From the cell containing the given text, extract its center point as [x, y] coordinate. 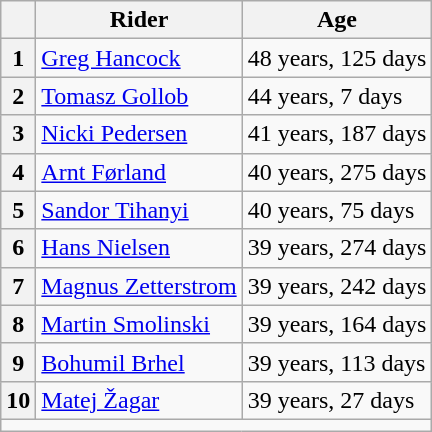
40 years, 275 days [337, 172]
Hans Nielsen [139, 248]
39 years, 274 days [337, 248]
39 years, 27 days [337, 400]
39 years, 164 days [337, 324]
Tomasz Gollob [139, 96]
Martin Smolinski [139, 324]
40 years, 75 days [337, 210]
6 [18, 248]
7 [18, 286]
44 years, 7 days [337, 96]
Age [337, 20]
Rider [139, 20]
48 years, 125 days [337, 58]
Matej Žagar [139, 400]
2 [18, 96]
8 [18, 324]
Greg Hancock [139, 58]
Nicki Pedersen [139, 134]
Arnt Førland [139, 172]
39 years, 242 days [337, 286]
1 [18, 58]
4 [18, 172]
39 years, 113 days [337, 362]
3 [18, 134]
10 [18, 400]
Magnus Zetterstrom [139, 286]
Bohumil Brhel [139, 362]
5 [18, 210]
Sandor Tihanyi [139, 210]
9 [18, 362]
41 years, 187 days [337, 134]
